Detect which cell encompasses the target text, then output its (X, Y) center coordinate. 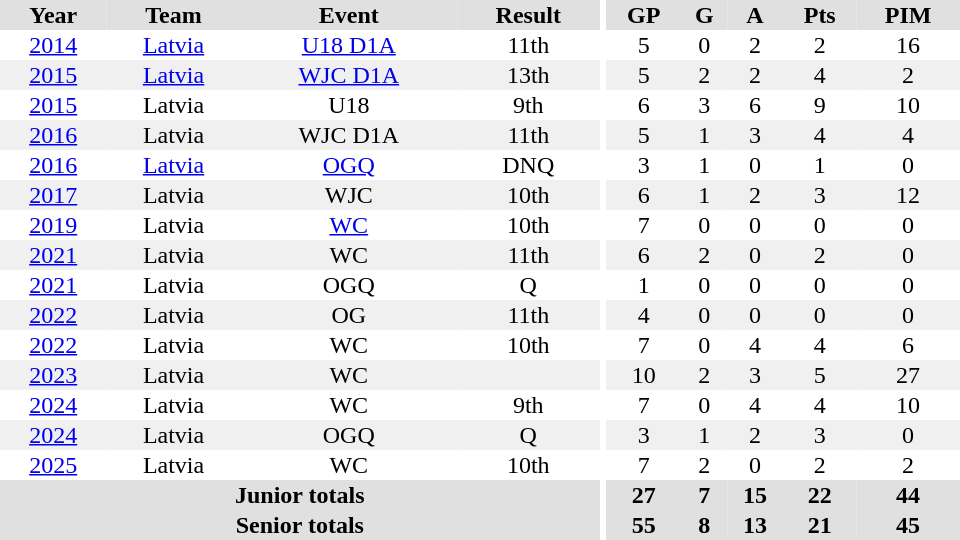
Result (528, 15)
WJC (349, 195)
2023 (53, 375)
Team (173, 15)
22 (820, 495)
44 (908, 495)
Year (53, 15)
12 (908, 195)
Junior totals (300, 495)
45 (908, 525)
16 (908, 45)
PIM (908, 15)
8 (704, 525)
G (704, 15)
13th (528, 75)
Pts (820, 15)
15 (755, 495)
55 (644, 525)
2017 (53, 195)
2019 (53, 225)
2025 (53, 465)
OG (349, 315)
A (755, 15)
13 (755, 525)
9 (820, 105)
Senior totals (300, 525)
21 (820, 525)
GP (644, 15)
Event (349, 15)
U18 (349, 105)
DNQ (528, 165)
2014 (53, 45)
U18 D1A (349, 45)
